From the cell containing the given text, extract its center point as [x, y] coordinate. 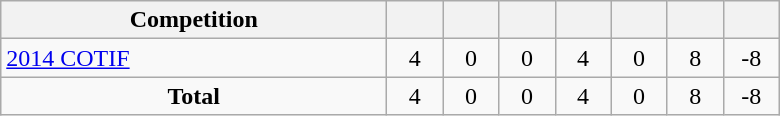
Total [194, 96]
Competition [194, 20]
2014 COTIF [194, 58]
